Scan for the cell matching the given text and deliver its (x, y) coordinate at center. 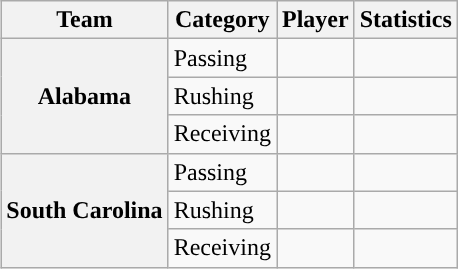
Team (84, 20)
Category (222, 20)
South Carolina (84, 210)
Player (315, 20)
Statistics (406, 20)
Alabama (84, 96)
